Capture the cell that displays the provided text and extract its [x, y] central coordinate. 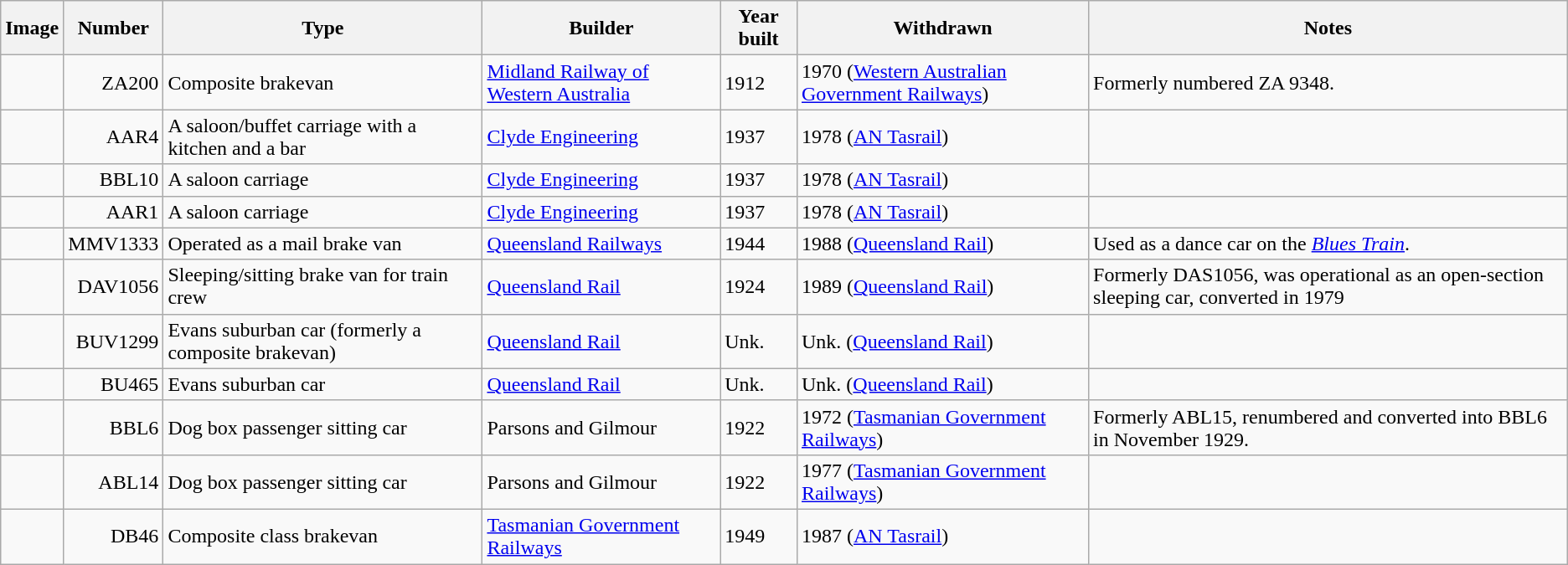
Midland Railway of Western Australia [601, 82]
1972 (Tasmanian Government Railways) [942, 427]
ABL14 [114, 482]
1912 [759, 82]
Image [32, 28]
1988 (Queensland Rail) [942, 244]
Queensland Railways [601, 244]
1989 (Queensland Rail) [942, 286]
MMV1333 [114, 244]
A saloon/buffet carriage with a kitchen and a bar [323, 137]
1970 (Western Australian Government Railways) [942, 82]
BUV1299 [114, 342]
Composite brakevan [323, 82]
Composite class brakevan [323, 536]
Formerly ABL15, renumbered and converted into BBL6 in November 1929. [1328, 427]
Sleeping/sitting brake van for train crew [323, 286]
1924 [759, 286]
BBL6 [114, 427]
1987 (AN Tasrail) [942, 536]
ZA200 [114, 82]
Number [114, 28]
DB46 [114, 536]
Operated as a mail brake van [323, 244]
Notes [1328, 28]
Type [323, 28]
1944 [759, 244]
Withdrawn [942, 28]
DAV1056 [114, 286]
AAR1 [114, 212]
Used as a dance car on the Blues Train. [1328, 244]
BBL10 [114, 180]
Tasmanian Government Railways [601, 536]
Formerly numbered ZA 9348. [1328, 82]
1977 (Tasmanian Government Railways) [942, 482]
Evans suburban car (formerly a composite brakevan) [323, 342]
Builder [601, 28]
Year built [759, 28]
Evans suburban car [323, 384]
Formerly DAS1056, was operational as an open-section sleeping car, converted in 1979 [1328, 286]
AAR4 [114, 137]
BU465 [114, 384]
1949 [759, 536]
